Detect which cell encompasses the target text, then output its (x, y) center coordinate. 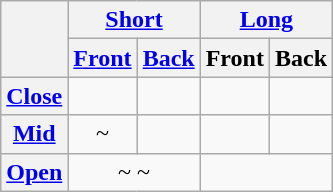
Open (34, 172)
Long (266, 20)
Mid (34, 134)
~ (102, 134)
Short (134, 20)
Close (34, 96)
~ ~ (134, 172)
